Capture the cell that displays the provided text and extract its [x, y] central coordinate. 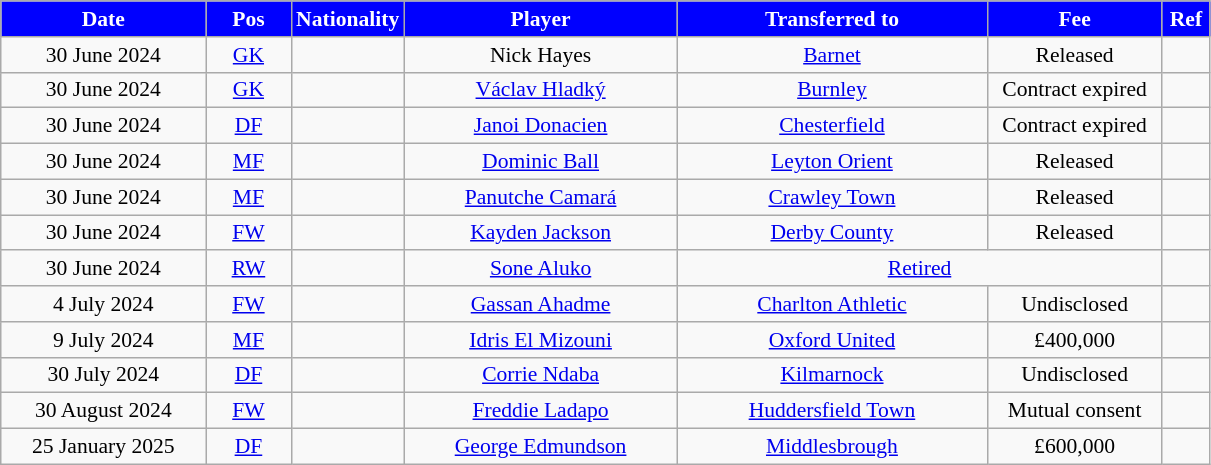
Kayden Jackson [540, 233]
Nick Hayes [540, 55]
George Edmundson [540, 447]
Transferred to [832, 19]
Date [104, 19]
25 January 2025 [104, 447]
Dominic Ball [540, 162]
Burnley [832, 90]
Charlton Athletic [832, 304]
Gassan Ahadme [540, 304]
Václav Hladký [540, 90]
RW [248, 269]
Oxford United [832, 340]
30 August 2024 [104, 411]
Retired [920, 269]
Player [540, 19]
Derby County [832, 233]
Ref [1186, 19]
Idris El Mizouni [540, 340]
9 July 2024 [104, 340]
Pos [248, 19]
Chesterfield [832, 126]
Fee [1074, 19]
Freddie Ladapo [540, 411]
Leyton Orient [832, 162]
Mutual consent [1074, 411]
30 July 2024 [104, 375]
Sone Aluko [540, 269]
Kilmarnock [832, 375]
Barnet [832, 55]
Panutche Camará [540, 197]
Middlesbrough [832, 447]
Corrie Ndaba [540, 375]
Huddersfield Town [832, 411]
4 July 2024 [104, 304]
Janoi Donacien [540, 126]
£400,000 [1074, 340]
Nationality [348, 19]
£600,000 [1074, 447]
Crawley Town [832, 197]
